Determine the [x, y] coordinate at the center of the cell enclosing the given text.  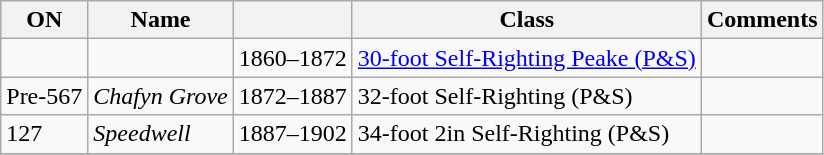
Comments [762, 20]
ON [44, 20]
Pre-567 [44, 96]
1872–1887 [292, 96]
Class [526, 20]
32-foot Self-Righting (P&S) [526, 96]
1860–1872 [292, 58]
34-foot 2in Self-Righting (P&S) [526, 134]
1887–1902 [292, 134]
Chafyn Grove [160, 96]
127 [44, 134]
Speedwell [160, 134]
Name [160, 20]
30-foot Self-Righting Peake (P&S) [526, 58]
